Return the [x, y] coordinate for the center point of the cell that contains the specified text.  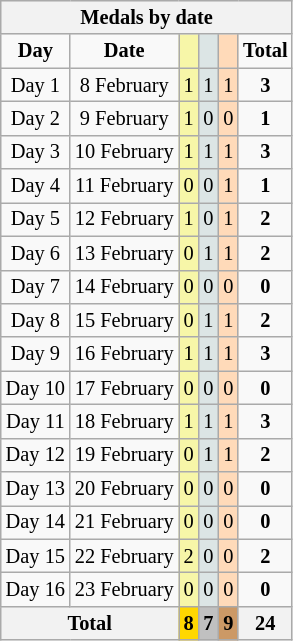
Day 11 [36, 421]
Day 15 [36, 556]
8 February [124, 85]
21 February [124, 522]
Day 2 [36, 118]
20 February [124, 489]
Day 9 [36, 354]
8 [189, 623]
Date [124, 51]
Day 12 [36, 455]
22 February [124, 556]
16 February [124, 354]
Day 10 [36, 388]
Medals by date [147, 17]
Day 13 [36, 489]
Day 6 [36, 253]
Day 14 [36, 522]
10 February [124, 152]
Day 1 [36, 85]
Day 4 [36, 186]
Day 8 [36, 320]
Day 7 [36, 287]
7 [208, 623]
17 February [124, 388]
Day 5 [36, 219]
23 February [124, 589]
9 February [124, 118]
15 February [124, 320]
14 February [124, 287]
13 February [124, 253]
Day 16 [36, 589]
19 February [124, 455]
18 February [124, 421]
12 February [124, 219]
9 [228, 623]
11 February [124, 186]
24 [265, 623]
Day [36, 51]
Day 3 [36, 152]
